Determine the (X, Y) coordinate at the center of the cell enclosing the given text.  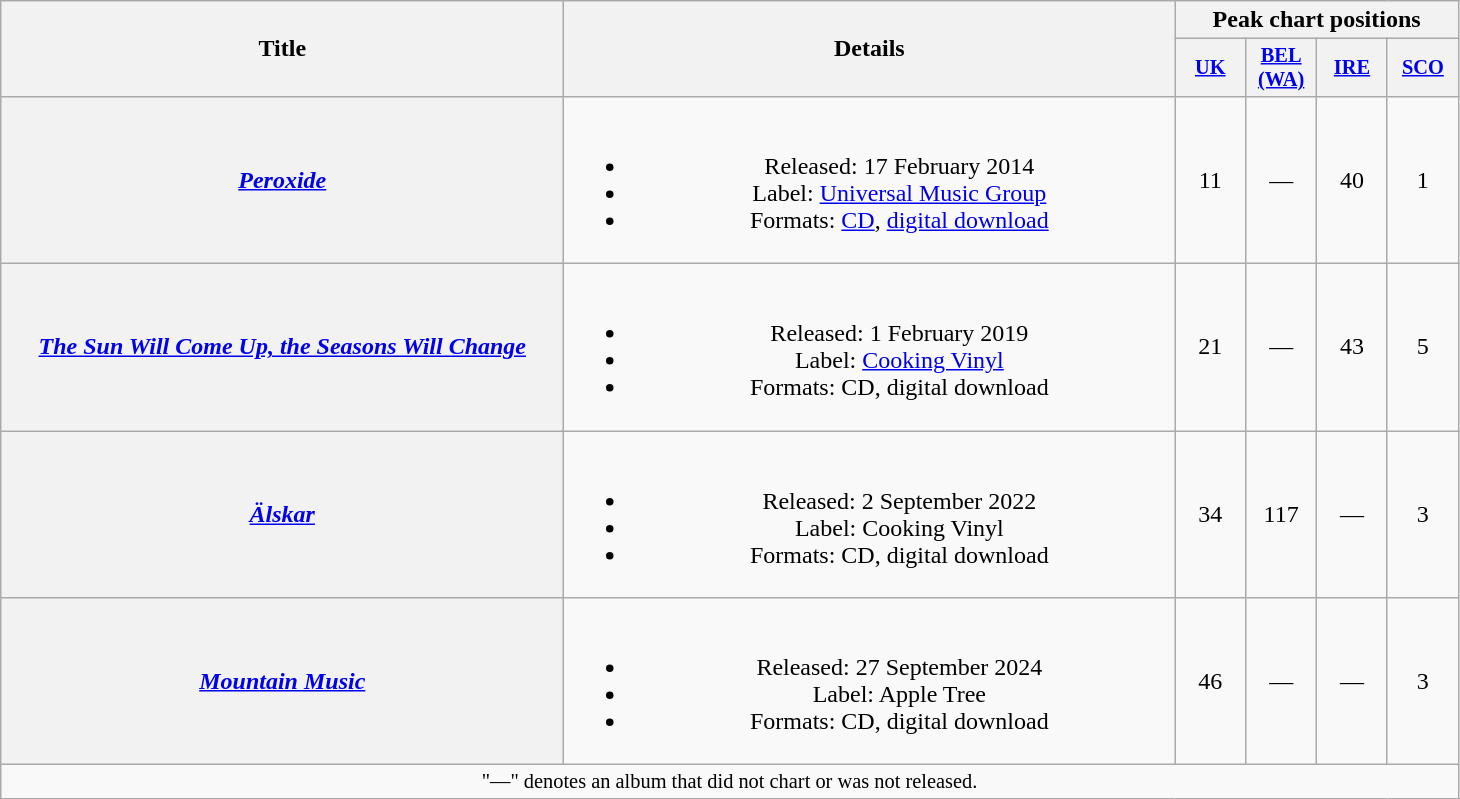
1 (1422, 180)
Details (870, 49)
IRE (1352, 68)
BEL(WA) (1282, 68)
Released: 1 February 2019Label: Cooking VinylFormats: CD, digital download (870, 348)
40 (1352, 180)
46 (1210, 682)
Älskar (282, 514)
Peak chart positions (1316, 20)
Released: 2 September 2022Label: Cooking VinylFormats: CD, digital download (870, 514)
The Sun Will Come Up, the Seasons Will Change (282, 348)
UK (1210, 68)
Released: 27 September 2024Label: Apple TreeFormats: CD, digital download (870, 682)
21 (1210, 348)
43 (1352, 348)
5 (1422, 348)
Title (282, 49)
Released: 17 February 2014Label: Universal Music GroupFormats: CD, digital download (870, 180)
117 (1282, 514)
SCO (1422, 68)
Peroxide (282, 180)
11 (1210, 180)
"—" denotes an album that did not chart or was not released. (730, 782)
34 (1210, 514)
Mountain Music (282, 682)
